Extract the (X, Y) coordinate from the center of the cell holding the provided text.  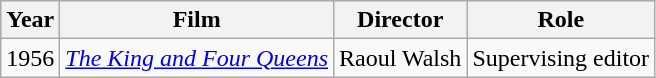
Director (400, 20)
Supervising editor (561, 58)
1956 (30, 58)
The King and Four Queens (197, 58)
Year (30, 20)
Role (561, 20)
Film (197, 20)
Raoul Walsh (400, 58)
